Return the [X, Y] coordinate for the center point of the cell that contains the specified text.  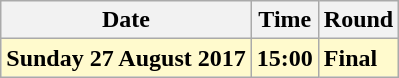
Date [126, 20]
Sunday 27 August 2017 [126, 58]
Time [284, 20]
15:00 [284, 58]
Final [358, 58]
Round [358, 20]
